Detect which cell encompasses the target text, then output its (X, Y) center coordinate. 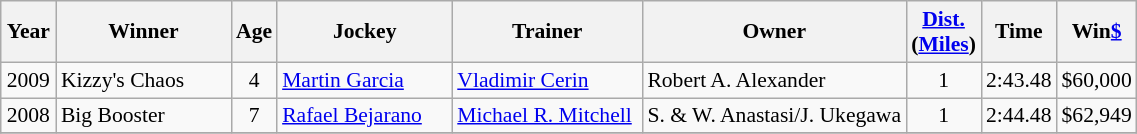
$60,000 (1096, 80)
Martin Garcia (364, 80)
Time (1018, 32)
Win$ (1096, 32)
Kizzy's Chaos (144, 80)
4 (254, 80)
Dist. (Miles) (944, 32)
$62,949 (1096, 116)
2009 (28, 80)
Owner (774, 32)
Robert A. Alexander (774, 80)
Winner (144, 32)
2:43.48 (1018, 80)
Jockey (364, 32)
2:44.48 (1018, 116)
Year (28, 32)
Big Booster (144, 116)
S. & W. Anastasi/J. Ukegawa (774, 116)
7 (254, 116)
Rafael Bejarano (364, 116)
Trainer (547, 32)
2008 (28, 116)
Vladimir Cerin (547, 80)
Age (254, 32)
Michael R. Mitchell (547, 116)
